Pinpoint the cell where the given text exists, returning its [X, Y] midpoint coordinate. 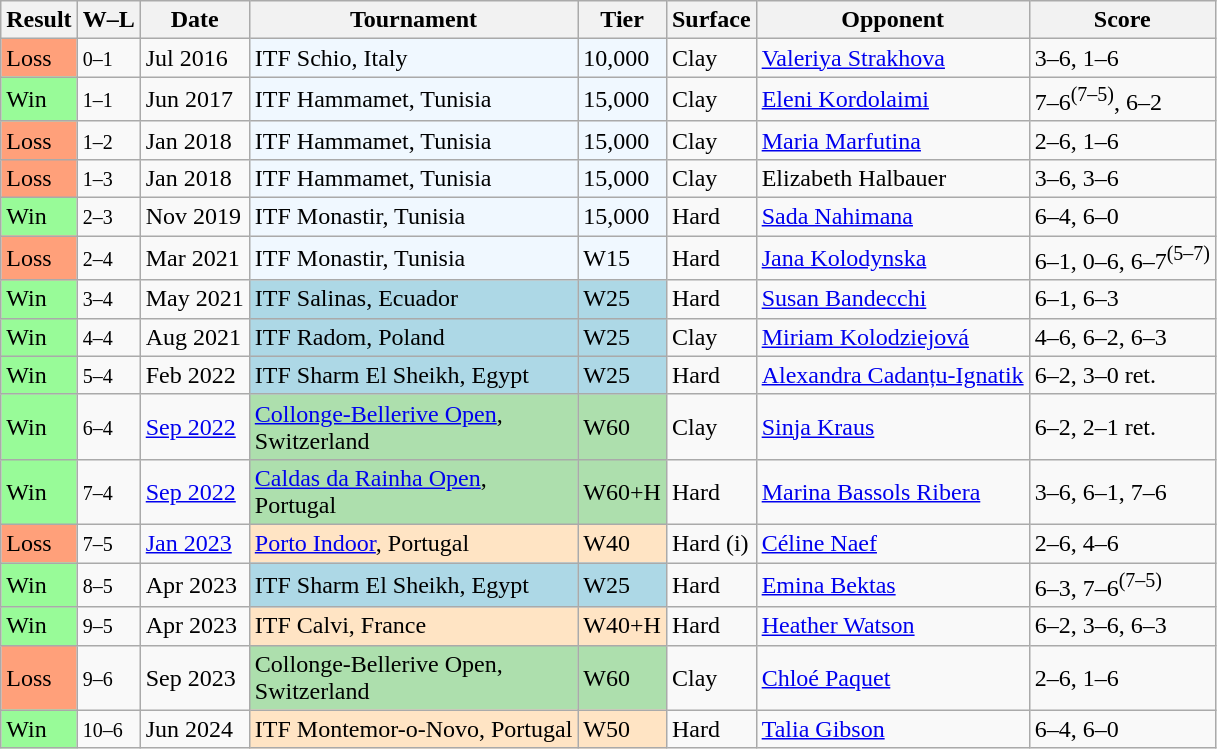
8–5 [108, 586]
Jul 2016 [194, 58]
Caldas da Rainha Open, Portugal [414, 492]
ITF Montemor-o-Novo, Portugal [414, 729]
3–6, 1–6 [1122, 58]
Jun 2024 [194, 729]
Miriam Kolodziejová [892, 337]
Jan 2023 [194, 543]
6–4 [108, 426]
2–6, 4–6 [1122, 543]
Maria Marfutina [892, 140]
6–3, 7–6(7–5) [1122, 586]
6–2, 3–0 ret. [1122, 375]
1–3 [108, 178]
1–2 [108, 140]
Tournament [414, 20]
9–6 [108, 678]
May 2021 [194, 299]
10–6 [108, 729]
Heather Watson [892, 626]
0–1 [108, 58]
7–6(7–5), 6–2 [1122, 100]
3–6, 3–6 [1122, 178]
Hard (i) [711, 543]
4–4 [108, 337]
ITF Salinas, Ecuador [414, 299]
Mar 2021 [194, 258]
7–5 [108, 543]
6–2, 3–6, 6–3 [1122, 626]
W–L [108, 20]
Tier [622, 20]
Valeriya Strakhova [892, 58]
2–3 [108, 217]
ITF Calvi, France [414, 626]
1–1 [108, 100]
Date [194, 20]
Sinja Kraus [892, 426]
6–2, 2–1 ret. [1122, 426]
Result [39, 20]
Surface [711, 20]
Chloé Paquet [892, 678]
10,000 [622, 58]
6–1, 6–3 [1122, 299]
2–4 [108, 258]
Eleni Kordolaimi [892, 100]
Marina Bassols Ribera [892, 492]
Aug 2021 [194, 337]
3–4 [108, 299]
W50 [622, 729]
Opponent [892, 20]
3–6, 6–1, 7–6 [1122, 492]
Score [1122, 20]
Feb 2022 [194, 375]
Sada Nahimana [892, 217]
4–6, 6–2, 6–3 [1122, 337]
Nov 2019 [194, 217]
Emina Bektas [892, 586]
Jun 2017 [194, 100]
Elizabeth Halbauer [892, 178]
6–1, 0–6, 6–7(5–7) [1122, 258]
Talia Gibson [892, 729]
Jana Kolodynska [892, 258]
Sep 2023 [194, 678]
Céline Naef [892, 543]
5–4 [108, 375]
W40+H [622, 626]
7–4 [108, 492]
W60+H [622, 492]
Alexandra Cadanțu-Ignatik [892, 375]
9–5 [108, 626]
ITF Schio, Italy [414, 58]
ITF Radom, Poland [414, 337]
Susan Bandecchi [892, 299]
W15 [622, 258]
W40 [622, 543]
Porto Indoor, Portugal [414, 543]
